Scan for the cell matching the given text and deliver its [x, y] coordinate at center. 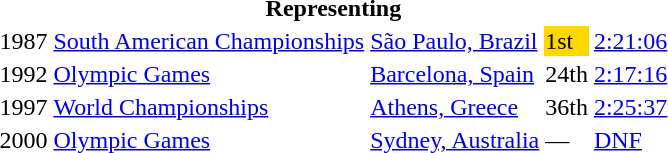
Athens, Greece [455, 107]
South American Championships [209, 41]
2:25:37 [630, 107]
36th [567, 107]
24th [567, 74]
2:21:06 [630, 41]
1st [567, 41]
World Championships [209, 107]
Barcelona, Spain [455, 74]
Olympic Games [209, 74]
São Paulo, Brazil [455, 41]
2:17:16 [630, 74]
